Provide the (X, Y) coordinate of the cell's center where the given text is located.  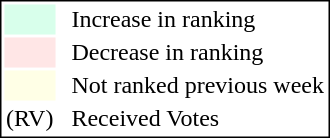
Not ranked previous week (198, 85)
Decrease in ranking (198, 53)
(RV) (29, 119)
Increase in ranking (198, 19)
Received Votes (198, 119)
